Search for the cell housing the specified text and yield its [x, y] center coordinate. 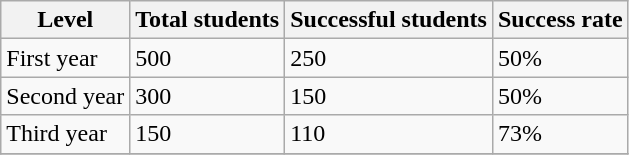
300 [208, 96]
Third year [66, 134]
Successful students [389, 20]
110 [389, 134]
73% [560, 134]
Total students [208, 20]
250 [389, 58]
500 [208, 58]
Level [66, 20]
Second year [66, 96]
Success rate [560, 20]
First year [66, 58]
